Determine the [X, Y] coordinate at the center of the cell enclosing the given text.  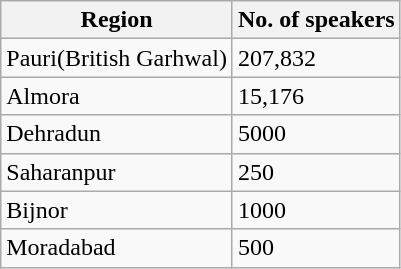
1000 [316, 210]
500 [316, 248]
15,176 [316, 96]
Pauri(British Garhwal) [117, 58]
No. of speakers [316, 20]
Almora [117, 96]
5000 [316, 134]
Dehradun [117, 134]
Saharanpur [117, 172]
Moradabad [117, 248]
Bijnor [117, 210]
207,832 [316, 58]
250 [316, 172]
Region [117, 20]
